Identify which cell holds the provided text, then report its [X, Y] central coordinate. 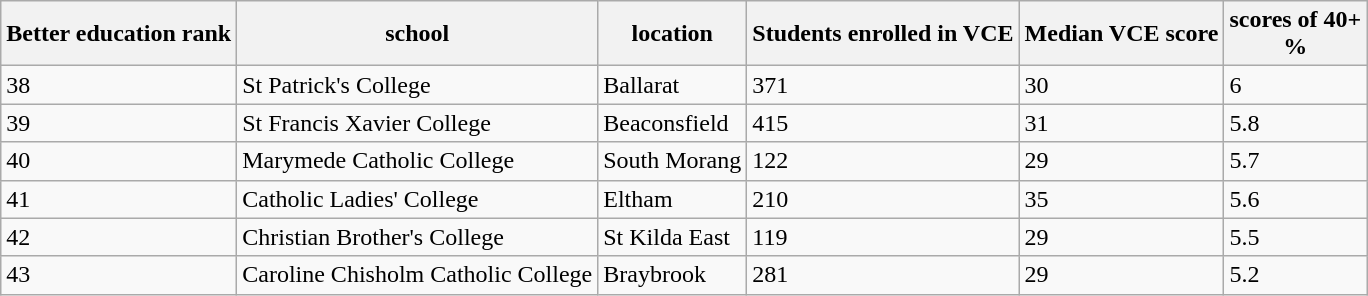
St Francis Xavier College [418, 123]
5.7 [1296, 161]
St Patrick's College [418, 85]
location [672, 34]
5.2 [1296, 275]
Better education rank [119, 34]
210 [883, 199]
40 [119, 161]
6 [1296, 85]
Catholic Ladies' College [418, 199]
5.8 [1296, 123]
Christian Brother's College [418, 237]
41 [119, 199]
Students enrolled in VCE [883, 34]
122 [883, 161]
Marymede Catholic College [418, 161]
Caroline Chisholm Catholic College [418, 275]
43 [119, 275]
Beaconsfield [672, 123]
31 [1122, 123]
35 [1122, 199]
Eltham [672, 199]
371 [883, 85]
281 [883, 275]
Median VCE score [1122, 34]
scores of 40+% [1296, 34]
5.6 [1296, 199]
5.5 [1296, 237]
415 [883, 123]
St Kilda East [672, 237]
Ballarat [672, 85]
42 [119, 237]
school [418, 34]
Braybrook [672, 275]
38 [119, 85]
39 [119, 123]
119 [883, 237]
30 [1122, 85]
South Morang [672, 161]
